Output the (X, Y) coordinate of the center of the cell containing the given text.  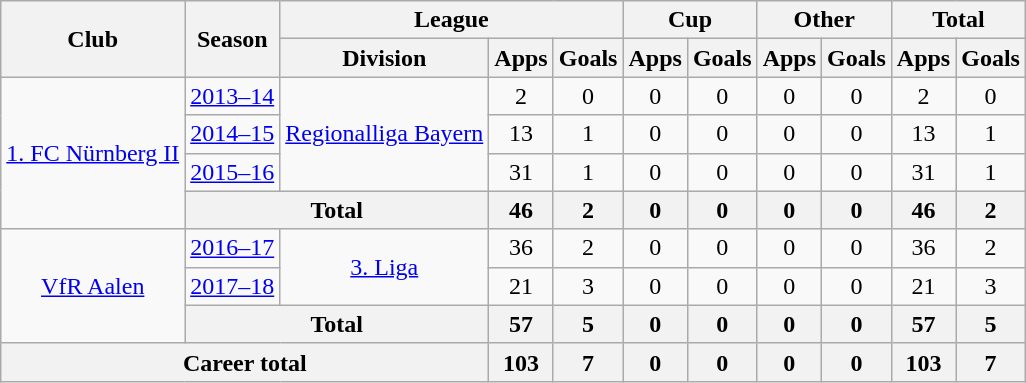
Division (384, 58)
2016–17 (232, 248)
Club (93, 39)
2015–16 (232, 172)
Other (824, 20)
2014–15 (232, 134)
Season (232, 39)
2013–14 (232, 96)
2017–18 (232, 286)
1. FC Nürnberg II (93, 153)
League (452, 20)
Career total (245, 362)
VfR Aalen (93, 286)
3. Liga (384, 267)
Regionalliga Bayern (384, 134)
Cup (690, 20)
